Identify which cell holds the provided text, then report its [X, Y] central coordinate. 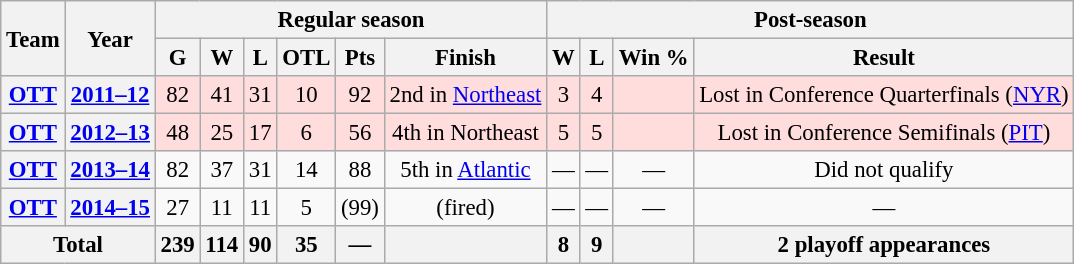
Total [78, 245]
(fired) [465, 208]
Finish [465, 58]
Year [110, 38]
90 [260, 245]
Did not qualify [884, 170]
92 [360, 95]
G [178, 58]
5th in Atlantic [465, 170]
4th in Northeast [465, 133]
17 [260, 133]
239 [178, 245]
Result [884, 58]
10 [306, 95]
Regular season [350, 20]
OTL [306, 58]
2011–12 [110, 95]
Lost in Conference Quarterfinals (NYR) [884, 95]
8 [564, 245]
37 [222, 170]
4 [596, 95]
Pts [360, 58]
2 playoff appearances [884, 245]
27 [178, 208]
35 [306, 245]
(99) [360, 208]
48 [178, 133]
2013–14 [110, 170]
3 [564, 95]
Post-season [810, 20]
2012–13 [110, 133]
Lost in Conference Semifinals (PIT) [884, 133]
Win % [653, 58]
Team [33, 38]
9 [596, 245]
6 [306, 133]
114 [222, 245]
88 [360, 170]
2014–15 [110, 208]
2nd in Northeast [465, 95]
56 [360, 133]
14 [306, 170]
41 [222, 95]
25 [222, 133]
